Detect which cell encompasses the target text, then output its [X, Y] center coordinate. 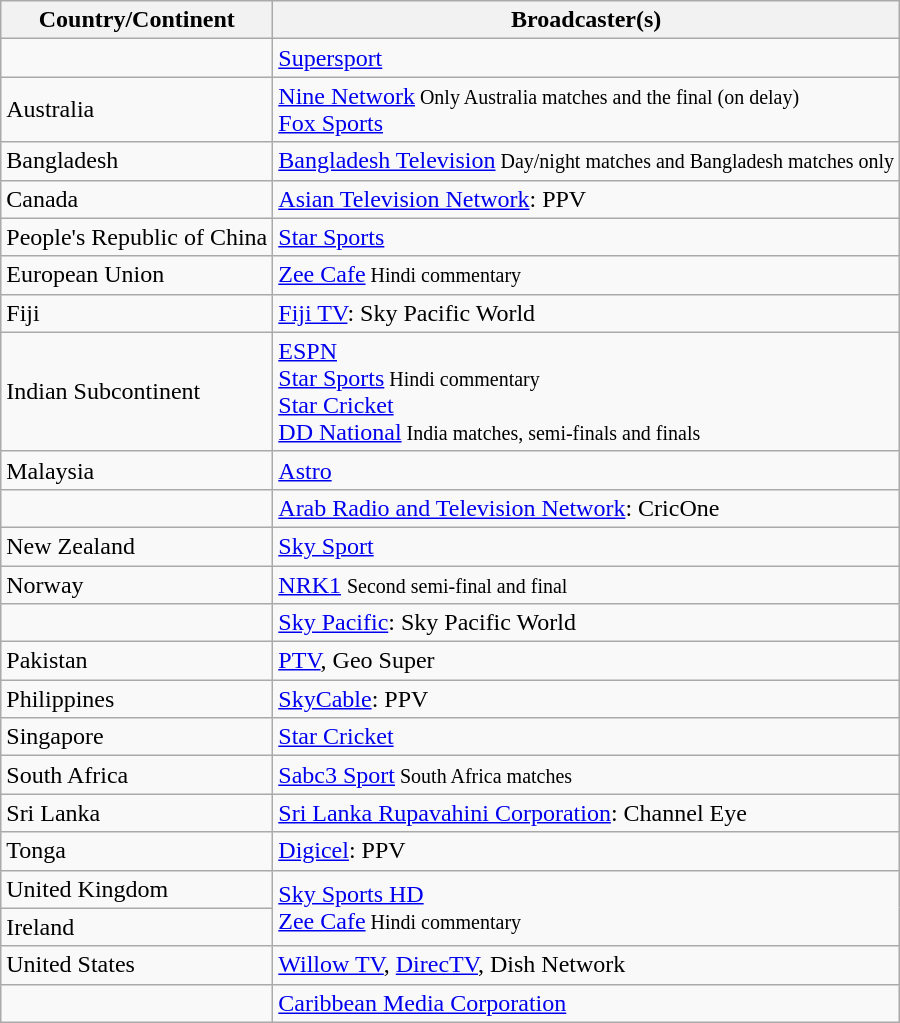
Sky Sport [586, 546]
Bangladesh [137, 161]
Canada [137, 199]
South Africa [137, 775]
New Zealand [137, 546]
ESPNStar Sports Hindi commentary Star Cricket DD National India matches, semi-finals and finals [586, 392]
Bangladesh Television Day/night matches and Bangladesh matches only [586, 161]
United States [137, 965]
Arab Radio and Television Network: CricOne [586, 508]
Caribbean Media Corporation [586, 1003]
Broadcaster(s) [586, 20]
Asian Television Network: PPV [586, 199]
Pakistan [137, 661]
Willow TV, DirecTV, Dish Network [586, 965]
Sri Lanka [137, 813]
SkyCable: PPV [586, 699]
United Kingdom [137, 889]
Astro [586, 470]
Star Sports [586, 237]
PTV, Geo Super [586, 661]
Ireland [137, 927]
Nine Network Only Australia matches and the final (on delay)Fox Sports [586, 110]
European Union [137, 275]
Fiji TV: Sky Pacific World [586, 313]
Sky Pacific: Sky Pacific World [586, 623]
Fiji [137, 313]
Sky Sports HDZee Cafe Hindi commentary [586, 908]
Indian Subcontinent [137, 392]
Malaysia [137, 470]
Philippines [137, 699]
Digicel: PPV [586, 851]
Sri Lanka Rupavahini Corporation: Channel Eye [586, 813]
Norway [137, 585]
Singapore [137, 737]
NRK1 Second semi-final and final [586, 585]
Australia [137, 110]
Tonga [137, 851]
Star Cricket [586, 737]
People's Republic of China [137, 237]
Sabc3 Sport South Africa matches [586, 775]
Country/Continent [137, 20]
Supersport [586, 58]
Zee Cafe Hindi commentary [586, 275]
